For the text-containing cell, return its midpoint in [X, Y] coordinate format. 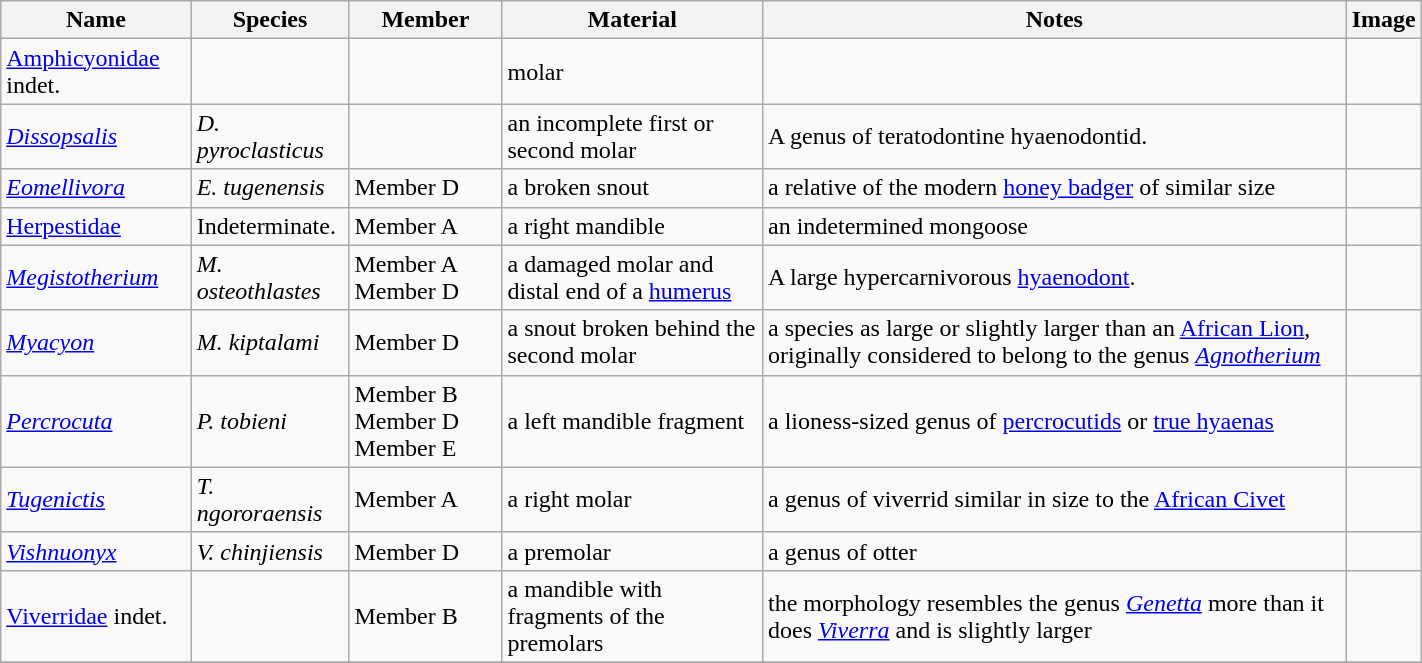
Indeterminate. [270, 226]
a species as large or slightly larger than an African Lion, originally considered to belong to the genus Agnotherium [1054, 342]
M. kiptalami [270, 342]
A large hypercarnivorous hyaenodont. [1054, 278]
a right molar [632, 500]
Percrocuta [96, 421]
a damaged molar and distal end of a humerus [632, 278]
a mandible with fragments of the premolars [632, 616]
Notes [1054, 20]
Myacyon [96, 342]
Viverridae indet. [96, 616]
T. ngororaensis [270, 500]
a genus of viverrid similar in size to the African Civet [1054, 500]
a right mandible [632, 226]
Member [426, 20]
P. tobieni [270, 421]
the morphology resembles the genus Genetta more than it does Viverra and is slightly larger [1054, 616]
a lioness-sized genus of percrocutids or true hyaenas [1054, 421]
Vishnuonyx [96, 551]
an indetermined mongoose [1054, 226]
Name [96, 20]
an incomplete first or second molar [632, 136]
Species [270, 20]
Dissopsalis [96, 136]
Member B [426, 616]
A genus of teratodontine hyaenodontid. [1054, 136]
a relative of the modern honey badger of similar size [1054, 188]
a snout broken behind the second molar [632, 342]
a genus of otter [1054, 551]
Member BMember D Member E [426, 421]
Image [1384, 20]
Amphicyonidae indet. [96, 72]
Eomellivora [96, 188]
M. osteothlastes [270, 278]
a broken snout [632, 188]
E. tugenensis [270, 188]
a left mandible fragment [632, 421]
molar [632, 72]
Herpestidae [96, 226]
Megistotherium [96, 278]
Member AMember D [426, 278]
Material [632, 20]
V. chinjiensis [270, 551]
D. pyroclasticus [270, 136]
Tugenictis [96, 500]
a premolar [632, 551]
